Find where the given text appears and provide that cell's center as [X, Y] coordinate. 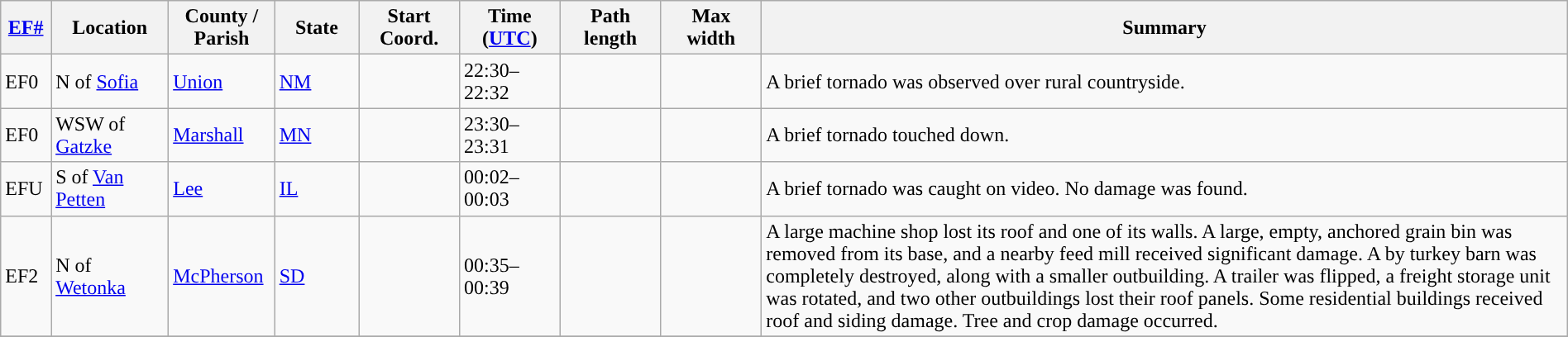
State [316, 28]
00:35–00:39 [509, 276]
N of Sofia [110, 81]
Summary [1164, 28]
WSW of Gatzke [110, 135]
00:02–00:03 [509, 188]
A brief tornado was caught on video. No damage was found. [1164, 188]
A brief tornado touched down. [1164, 135]
EF2 [26, 276]
Time (UTC) [509, 28]
Location [110, 28]
Union [222, 81]
A brief tornado was observed over rural countryside. [1164, 81]
IL [316, 188]
Max width [711, 28]
EFU [26, 188]
Lee [222, 188]
MN [316, 135]
EF# [26, 28]
NM [316, 81]
McPherson [222, 276]
Marshall [222, 135]
22:30–22:32 [509, 81]
N of Wetonka [110, 276]
S of Van Petten [110, 188]
Path length [610, 28]
Start Coord. [409, 28]
SD [316, 276]
County / Parish [222, 28]
23:30–23:31 [509, 135]
